Search for the cell housing the specified text and yield its [X, Y] center coordinate. 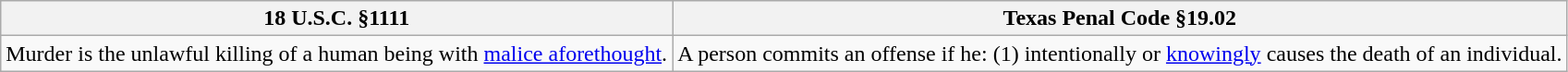
Texas Penal Code §19.02 [1120, 18]
Murder is the unlawful killing of a human being with malice aforethought. [336, 54]
18 U.S.C. §1111 [336, 18]
A person commits an offense if he: (1) intentionally or knowingly causes the death of an individual. [1120, 54]
